Pinpoint the cell where the given text exists, returning its [X, Y] midpoint coordinate. 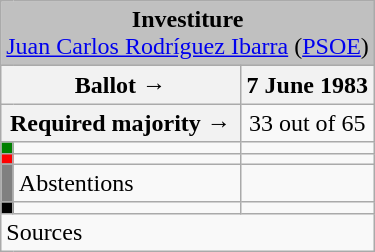
Ballot → [120, 85]
Required majority → [120, 123]
InvestitureJuan Carlos Rodríguez Ibarra (PSOE) [188, 34]
7 June 1983 [307, 85]
Abstentions [126, 183]
Sources [188, 232]
33 out of 65 [307, 123]
